Extract the (x, y) coordinate from the center of the cell holding the provided text.  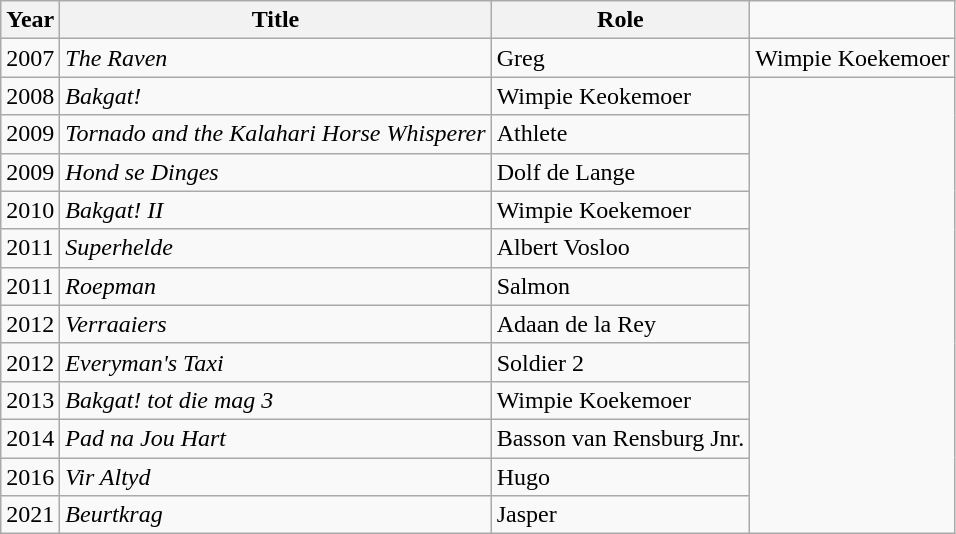
2008 (30, 96)
Verraaiers (276, 324)
Superhelde (276, 248)
Pad na Jou Hart (276, 438)
Beurtkrag (276, 515)
The Raven (276, 58)
2021 (30, 515)
Greg (620, 58)
Albert Vosloo (620, 248)
Year (30, 20)
Bakgat! tot die mag 3 (276, 400)
Wimpie Keokemoer (620, 96)
Vir Altyd (276, 477)
Soldier 2 (620, 362)
Tornado and the Kalahari Horse Whisperer (276, 134)
2013 (30, 400)
Title (276, 20)
2016 (30, 477)
Athlete (620, 134)
Roepman (276, 286)
Role (620, 20)
Hugo (620, 477)
Salmon (620, 286)
Hond se Dinges (276, 172)
Dolf de Lange (620, 172)
Everyman's Taxi (276, 362)
Bakgat! (276, 96)
Jasper (620, 515)
2007 (30, 58)
Bakgat! II (276, 210)
Basson van Rensburg Jnr. (620, 438)
Adaan de la Rey (620, 324)
2010 (30, 210)
2014 (30, 438)
